Determine the (X, Y) coordinate at the center of the cell enclosing the given text.  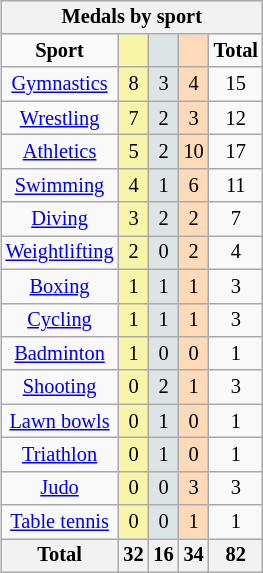
Diving (60, 219)
Swimming (60, 185)
Cycling (60, 320)
6 (194, 185)
10 (194, 152)
Triathlon (60, 455)
Shooting (60, 387)
82 (236, 556)
Gymnastics (60, 84)
16 (164, 556)
Weightlifting (60, 253)
Sport (60, 51)
Table tennis (60, 522)
Medals by sport (132, 17)
17 (236, 152)
Wrestling (60, 118)
12 (236, 118)
15 (236, 84)
8 (133, 84)
34 (194, 556)
Lawn bowls (60, 421)
Judo (60, 488)
11 (236, 185)
Badminton (60, 354)
Boxing (60, 286)
32 (133, 556)
Athletics (60, 152)
5 (133, 152)
